Detect which cell encompasses the target text, then output its [X, Y] center coordinate. 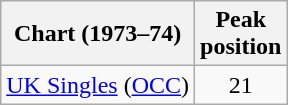
21 [241, 85]
UK Singles (OCC) [98, 85]
Chart (1973–74) [98, 34]
Peakposition [241, 34]
